Capture the cell that displays the provided text and extract its [x, y] central coordinate. 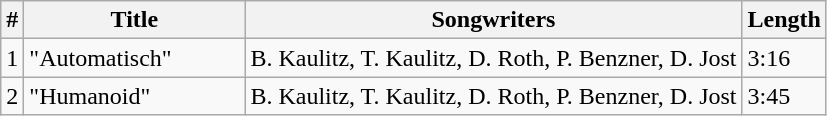
Title [134, 20]
Length [784, 20]
"Humanoid" [134, 96]
3:16 [784, 58]
1 [12, 58]
# [12, 20]
"Automatisch" [134, 58]
3:45 [784, 96]
2 [12, 96]
Songwriters [494, 20]
